From the cell containing the given text, extract its center point as [x, y] coordinate. 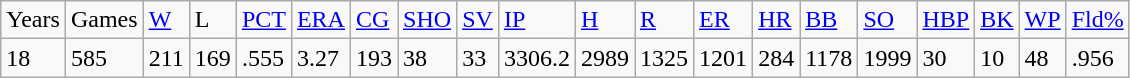
33 [478, 58]
CG [374, 20]
ERA [320, 20]
30 [946, 58]
H [604, 20]
ER [724, 20]
2989 [604, 58]
585 [104, 58]
SHO [428, 20]
1201 [724, 58]
1325 [664, 58]
3306.2 [536, 58]
1999 [888, 58]
10 [997, 58]
169 [212, 58]
BK [997, 20]
SO [888, 20]
.956 [1098, 58]
Games [104, 20]
3.27 [320, 58]
PCT [264, 20]
HR [776, 20]
HBP [946, 20]
193 [374, 58]
BB [829, 20]
Years [34, 20]
38 [428, 58]
48 [1042, 58]
WP [1042, 20]
211 [166, 58]
L [212, 20]
IP [536, 20]
284 [776, 58]
1178 [829, 58]
18 [34, 58]
W [166, 20]
Fld% [1098, 20]
SV [478, 20]
R [664, 20]
.555 [264, 58]
